Locate the cell with the specified text and output its [x, y] center coordinate. 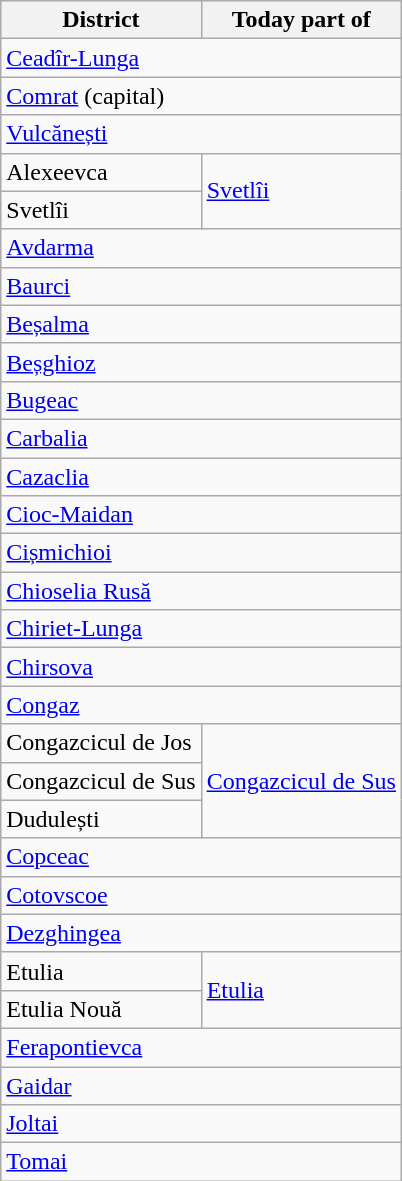
Chiriet-Lunga [202, 629]
Dezghingea [202, 933]
Joltai [202, 1124]
Chioselia Rusă [202, 591]
Beșalma [202, 324]
Ferapontievca [202, 1047]
Avdarma [202, 248]
Cișmichioi [202, 553]
Alexeevca [101, 172]
Cotovscoe [202, 895]
Cioc-Maidan [202, 515]
Congazcicul de Jos [101, 743]
Tomai [202, 1162]
Baurci [202, 286]
Carbalia [202, 438]
Ceadîr-Lunga [202, 58]
Bugeac [202, 400]
District [101, 20]
Etulia Nouă [101, 1009]
Beșghioz [202, 362]
Gaidar [202, 1085]
Congaz [202, 705]
Cazaclia [202, 477]
Comrat (capital) [202, 96]
Copceac [202, 857]
Today part of [301, 20]
Vulcănești [202, 134]
Dudulești [101, 819]
Chirsova [202, 667]
